Detect which cell encompasses the target text, then output its (x, y) center coordinate. 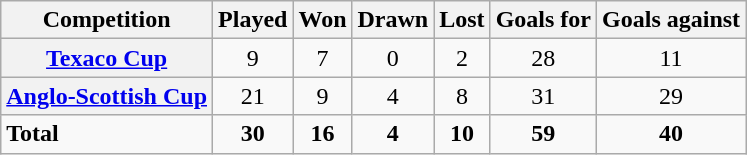
Goals against (672, 20)
21 (253, 96)
16 (322, 134)
59 (543, 134)
Anglo-Scottish Cup (107, 96)
0 (393, 58)
8 (462, 96)
Texaco Cup (107, 58)
2 (462, 58)
31 (543, 96)
7 (322, 58)
10 (462, 134)
29 (672, 96)
Played (253, 20)
Drawn (393, 20)
Competition (107, 20)
Won (322, 20)
28 (543, 58)
Goals for (543, 20)
40 (672, 134)
Total (107, 134)
Lost (462, 20)
30 (253, 134)
11 (672, 58)
